Capture the cell that displays the provided text and extract its [x, y] central coordinate. 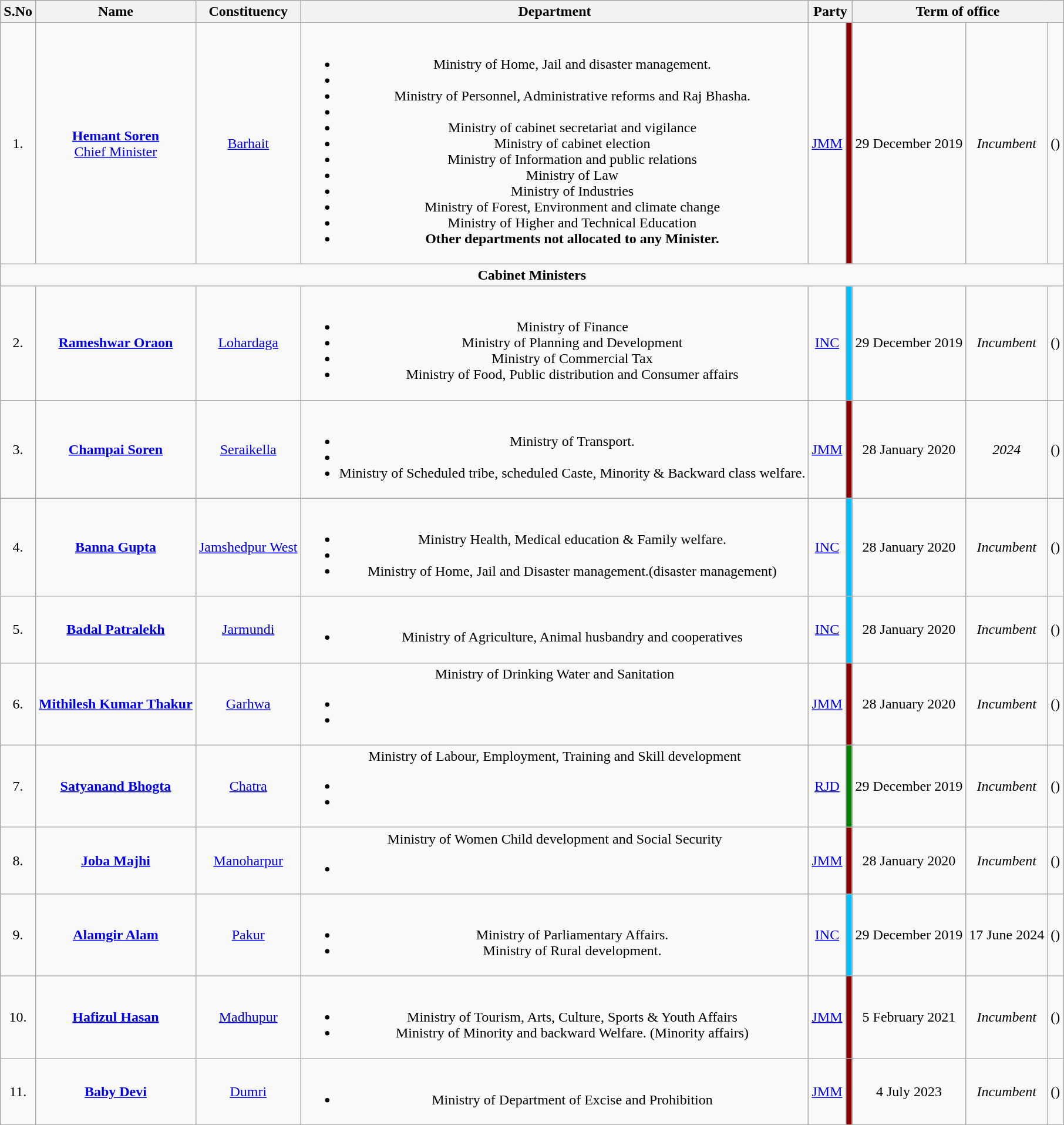
Ministry of Transport.Ministry of Scheduled tribe, scheduled Caste, Minority & Backward class welfare. [554, 449]
10. [18, 1017]
Department [554, 12]
Barhait [248, 143]
Madhupur [248, 1017]
3. [18, 449]
5 February 2021 [909, 1017]
Hafizul Hasan [115, 1017]
Seraikella [248, 449]
Champai Soren [115, 449]
2. [18, 343]
Name [115, 12]
Ministry of FinanceMinistry of Planning and DevelopmentMinistry of Commercial TaxMinistry of Food, Public distribution and Consumer affairs [554, 343]
Ministry of Labour, Employment, Training and Skill development [554, 786]
Alamgir Alam [115, 935]
Jamshedpur West [248, 548]
RJD [827, 786]
Satyanand Bhogta [115, 786]
Banna Gupta [115, 548]
Ministry of Department of Excise and Prohibition [554, 1092]
Joba Majhi [115, 860]
4 July 2023 [909, 1092]
9. [18, 935]
Hemant SorenChief Minister [115, 143]
Cabinet Ministers [532, 275]
4. [18, 548]
Ministry Health, Medical education & Family welfare.Ministry of Home, Jail and Disaster management.(disaster management) [554, 548]
Ministry of Parliamentary Affairs.Ministry of Rural development. [554, 935]
17 June 2024 [1006, 935]
Ministry of Tourism, Arts, Culture, Sports & Youth AffairsMinistry of Minority and backward Welfare. (Minority affairs) [554, 1017]
11. [18, 1092]
Garhwa [248, 704]
S.No [18, 12]
Rameshwar Oraon [115, 343]
Manoharpur [248, 860]
Chatra [248, 786]
1. [18, 143]
Term of office [958, 12]
Ministry of Drinking Water and Sanitation [554, 704]
Jarmundi [248, 630]
Baby Devi [115, 1092]
7. [18, 786]
6. [18, 704]
Badal Patralekh [115, 630]
2024 [1006, 449]
Mithilesh Kumar Thakur [115, 704]
Ministry of Agriculture, Animal husbandry and cooperatives [554, 630]
8. [18, 860]
Lohardaga [248, 343]
Pakur [248, 935]
Dumri [248, 1092]
Ministry of Women Child development and Social Security [554, 860]
Constituency [248, 12]
5. [18, 630]
Party [830, 12]
